Pinpoint the cell where the given text exists, returning its (x, y) midpoint coordinate. 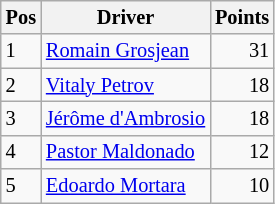
1 (21, 51)
Driver (126, 17)
Pos (21, 17)
31 (242, 51)
Jérôme d'Ambrosio (126, 118)
Pastor Maldonado (126, 152)
Romain Grosjean (126, 51)
3 (21, 118)
4 (21, 152)
10 (242, 186)
Points (242, 17)
2 (21, 85)
5 (21, 186)
12 (242, 152)
Edoardo Mortara (126, 186)
Vitaly Petrov (126, 85)
